Locate the cell with the specified text and output its (x, y) center coordinate. 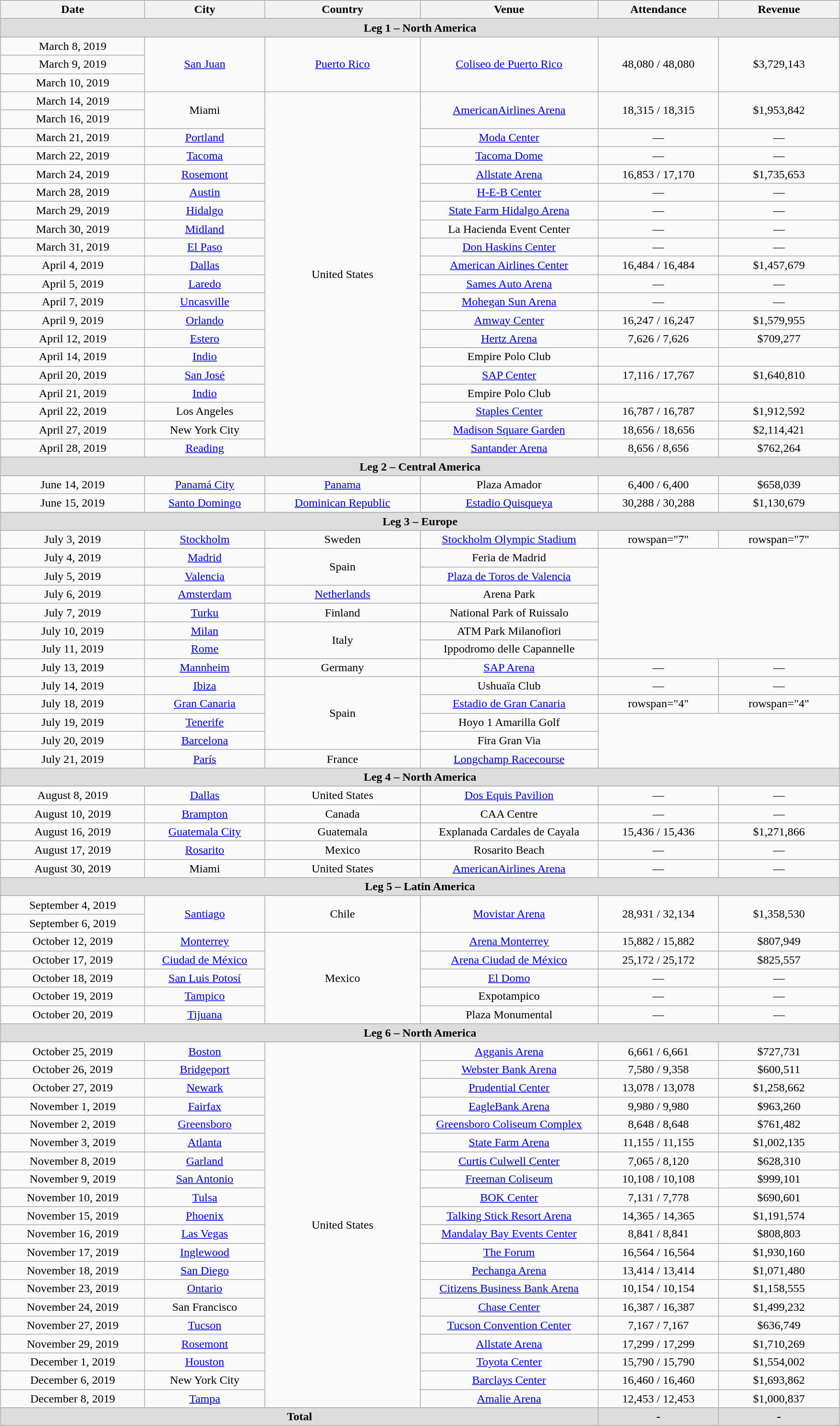
$761,482 (779, 1124)
Mandalay Bay Events Center (509, 1234)
November 10, 2019 (73, 1197)
Tacoma (204, 156)
July 18, 2019 (73, 704)
Dominican Republic (343, 503)
San Juan (204, 64)
Austin (204, 192)
$1,640,810 (779, 375)
July 7, 2019 (73, 613)
August 8, 2019 (73, 795)
San Luis Potosí (204, 978)
Arena Monterrey (509, 942)
$1,710,269 (779, 1343)
November 24, 2019 (73, 1307)
Ippodromo delle Capannelle (509, 649)
April 12, 2019 (73, 338)
Leg 2 – Central America (420, 466)
Panama (343, 484)
$1,953,842 (779, 110)
Sweden (343, 540)
Movistar Arena (509, 914)
Citizens Business Bank Arena (509, 1289)
Agganis Arena (509, 1051)
El Paso (204, 247)
Laredo (204, 284)
16,484 / 16,484 (659, 266)
Prudential Center (509, 1088)
Stockholm Olympic Stadium (509, 540)
$690,601 (779, 1197)
Tulsa (204, 1197)
Mannheim (204, 667)
SAP Center (509, 375)
7,626 / 7,626 (659, 338)
November 2, 2019 (73, 1124)
March 21, 2019 (73, 137)
$762,264 (779, 448)
Gran Canaria (204, 704)
March 16, 2019 (73, 119)
November 3, 2019 (73, 1143)
Feria de Madrid (509, 558)
April 27, 2019 (73, 430)
Attendance (659, 10)
Don Haskins Center (509, 247)
16,460 / 16,460 (659, 1380)
Hoyo 1 Amarilla Golf (509, 722)
December 8, 2019 (73, 1399)
Madison Square Garden (509, 430)
Inglewood (204, 1252)
Longchamp Racecourse (509, 759)
Milan (204, 631)
$999,101 (779, 1179)
March 8, 2019 (73, 46)
November 1, 2019 (73, 1106)
16,787 / 16,787 (659, 411)
State Farm Hidalgo Arena (509, 210)
$963,260 (779, 1106)
9,980 / 9,980 (659, 1106)
$825,557 (779, 960)
Expotampico (509, 996)
Tenerife (204, 722)
Netherlands (343, 594)
$600,511 (779, 1069)
$1,158,555 (779, 1289)
Plaza Amador (509, 484)
Leg 5 – Latin America (420, 887)
Barcelona (204, 740)
$709,277 (779, 338)
Talking Stick Resort Arena (509, 1216)
Freeman Coliseum (509, 1179)
Brampton (204, 814)
April 14, 2019 (73, 357)
Las Vegas (204, 1234)
March 30, 2019 (73, 229)
11,155 / 11,155 (659, 1143)
$658,039 (779, 484)
Atlanta (204, 1143)
Guatemala (343, 832)
March 31, 2019 (73, 247)
14,365 / 14,365 (659, 1216)
March 24, 2019 (73, 174)
San José (204, 375)
November 23, 2019 (73, 1289)
$807,949 (779, 942)
Madrid (204, 558)
Ibiza (204, 686)
April 20, 2019 (73, 375)
Valencia (204, 576)
Revenue (779, 10)
El Domo (509, 978)
June 14, 2019 (73, 484)
7,065 / 8,120 (659, 1161)
6,661 / 6,661 (659, 1051)
Boston (204, 1051)
7,580 / 9,358 (659, 1069)
París (204, 759)
April 22, 2019 (73, 411)
October 18, 2019 (73, 978)
$1,130,679 (779, 503)
August 30, 2019 (73, 869)
7,131 / 7,778 (659, 1197)
$628,310 (779, 1161)
San Francisco (204, 1307)
July 20, 2019 (73, 740)
April 7, 2019 (73, 302)
July 21, 2019 (73, 759)
6,400 / 6,400 (659, 484)
July 19, 2019 (73, 722)
8,648 / 8,648 (659, 1124)
Leg 4 – North America (420, 777)
June 15, 2019 (73, 503)
Santo Domingo (204, 503)
Estero (204, 338)
$1,258,662 (779, 1088)
Rosarito Beach (509, 850)
$1,271,866 (779, 832)
Phoenix (204, 1216)
September 6, 2019 (73, 923)
Tacoma Dome (509, 156)
30,288 / 30,288 (659, 503)
$3,729,143 (779, 64)
$1,191,574 (779, 1216)
Hidalgo (204, 210)
$1,930,160 (779, 1252)
12,453 / 12,453 (659, 1399)
$1,693,862 (779, 1380)
March 29, 2019 (73, 210)
$1,358,530 (779, 914)
15,882 / 15,882 (659, 942)
8,841 / 8,841 (659, 1234)
13,078 / 13,078 (659, 1088)
November 17, 2019 (73, 1252)
EagleBank Arena (509, 1106)
France (343, 759)
Ushuaïa Club (509, 686)
Tucson (204, 1325)
$1,735,653 (779, 174)
15,436 / 15,436 (659, 832)
16,387 / 16,387 (659, 1307)
November 9, 2019 (73, 1179)
Garland (204, 1161)
Country (343, 10)
$727,731 (779, 1051)
July 5, 2019 (73, 576)
16,247 / 16,247 (659, 320)
Newark (204, 1088)
Plaza Monumental (509, 1015)
Coliseo de Puerto Rico (509, 64)
November 15, 2019 (73, 1216)
August 10, 2019 (73, 814)
Tampa (204, 1399)
$1,071,480 (779, 1270)
$1,579,955 (779, 320)
August 17, 2019 (73, 850)
Reading (204, 448)
April 28, 2019 (73, 448)
Arena Park (509, 594)
Hertz Arena (509, 338)
October 17, 2019 (73, 960)
Fira Gran Via (509, 740)
13,414 / 13,414 (659, 1270)
Ciudad de México (204, 960)
Midland (204, 229)
Amsterdam (204, 594)
$1,002,135 (779, 1143)
Curtis Culwell Center (509, 1161)
Pechanga Arena (509, 1270)
8,656 / 8,656 (659, 448)
$1,457,679 (779, 266)
Los Angeles (204, 411)
Dos Equis Pavilion (509, 795)
Guatemala City (204, 832)
San Antonio (204, 1179)
H-E-B Center (509, 192)
16,853 / 17,170 (659, 174)
Tampico (204, 996)
November 27, 2019 (73, 1325)
April 9, 2019 (73, 320)
Monterrey (204, 942)
15,790 / 15,790 (659, 1362)
10,154 / 10,154 (659, 1289)
$1,000,837 (779, 1399)
Canada (343, 814)
$2,114,421 (779, 430)
Amalie Arena (509, 1399)
Estadio de Gran Canaria (509, 704)
Turku (204, 613)
Finland (343, 613)
16,564 / 16,564 (659, 1252)
Germany (343, 667)
Tijuana (204, 1015)
July 10, 2019 (73, 631)
July 14, 2019 (73, 686)
Webster Bank Arena (509, 1069)
Date (73, 10)
Toyota Center (509, 1362)
November 29, 2019 (73, 1343)
18,656 / 18,656 (659, 430)
Santiago (204, 914)
Panamá City (204, 484)
Ontario (204, 1289)
State Farm Arena (509, 1143)
Santander Arena (509, 448)
April 4, 2019 (73, 266)
Plaza de Toros de Valencia (509, 576)
Total (300, 1417)
March 14, 2019 (73, 101)
18,315 / 18,315 (659, 110)
December 6, 2019 (73, 1380)
CAA Centre (509, 814)
April 5, 2019 (73, 284)
10,108 / 10,108 (659, 1179)
Venue (509, 10)
November 18, 2019 (73, 1270)
Uncasville (204, 302)
October 27, 2019 (73, 1088)
July 3, 2019 (73, 540)
Chase Center (509, 1307)
Orlando (204, 320)
Chile (343, 914)
$636,749 (779, 1325)
Moda Center (509, 137)
La Hacienda Event Center (509, 229)
Bridgeport (204, 1069)
Sames Auto Arena (509, 284)
25,172 / 25,172 (659, 960)
March 22, 2019 (73, 156)
Fairfax (204, 1106)
April 21, 2019 (73, 393)
October 19, 2019 (73, 996)
July 13, 2019 (73, 667)
Barclays Center (509, 1380)
Leg 3 – Europe (420, 521)
$1,912,592 (779, 411)
October 20, 2019 (73, 1015)
National Park of Ruissalo (509, 613)
Estadio Quisqueya (509, 503)
March 9, 2019 (73, 64)
San Diego (204, 1270)
$1,554,002 (779, 1362)
Puerto Rico (343, 64)
Greensboro Coliseum Complex (509, 1124)
Explanada Cardales de Cayala (509, 832)
The Forum (509, 1252)
November 16, 2019 (73, 1234)
Arena Ciudad de México (509, 960)
Italy (343, 640)
48,080 / 48,080 (659, 64)
28,931 / 32,134 (659, 914)
7,167 / 7,167 (659, 1325)
October 12, 2019 (73, 942)
Staples Center (509, 411)
March 28, 2019 (73, 192)
Amway Center (509, 320)
November 8, 2019 (73, 1161)
American Airlines Center (509, 266)
July 6, 2019 (73, 594)
October 26, 2019 (73, 1069)
October 25, 2019 (73, 1051)
17,299 / 17,299 (659, 1343)
July 11, 2019 (73, 649)
BOK Center (509, 1197)
Mohegan Sun Arena (509, 302)
$808,803 (779, 1234)
December 1, 2019 (73, 1362)
August 16, 2019 (73, 832)
Tucson Convention Center (509, 1325)
Leg 1 – North America (420, 28)
SAP Arena (509, 667)
Greensboro (204, 1124)
ATM Park Milanofiori (509, 631)
Portland (204, 137)
Leg 6 – North America (420, 1033)
$1,499,232 (779, 1307)
City (204, 10)
Rosarito (204, 850)
September 4, 2019 (73, 905)
17,116 / 17,767 (659, 375)
Stockholm (204, 540)
Houston (204, 1362)
Rome (204, 649)
July 4, 2019 (73, 558)
March 10, 2019 (73, 83)
